Return [X, Y] of the center of cell containing provided text 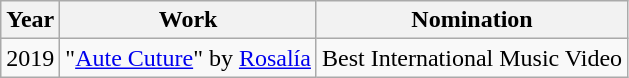
Best International Music Video [472, 58]
2019 [30, 58]
"Aute Cuture" by Rosalía [188, 58]
Work [188, 20]
Nomination [472, 20]
Year [30, 20]
